Extract the (x, y) coordinate from the center of the cell holding the provided text.  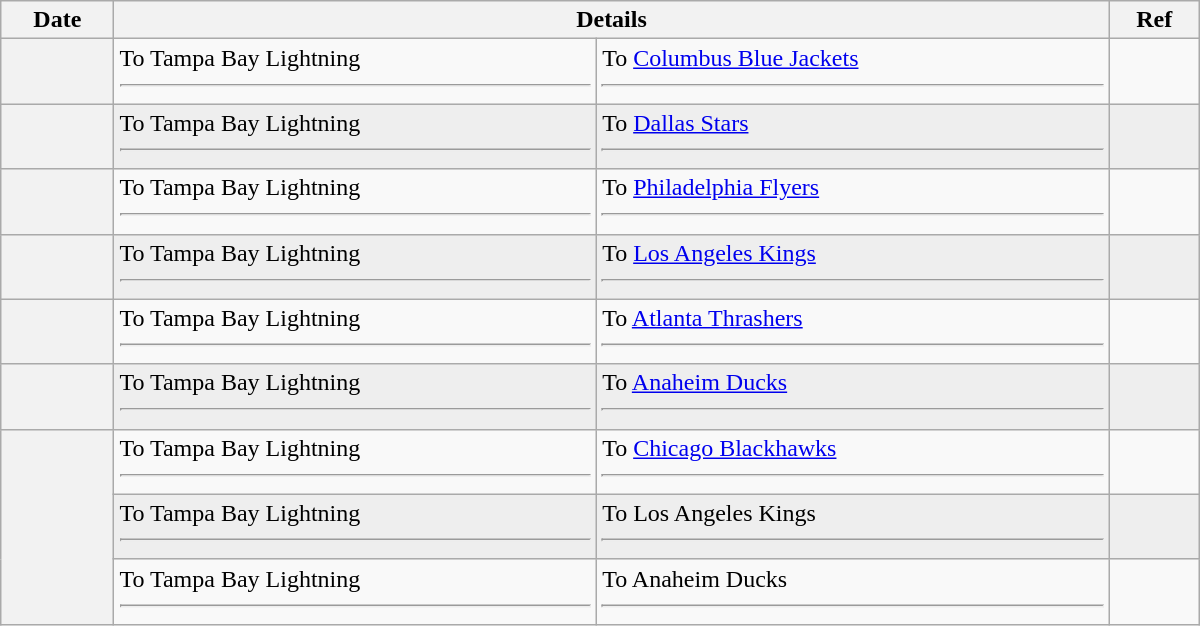
Ref (1154, 20)
To Philadelphia Flyers (853, 202)
To Atlanta Thrashers (853, 332)
To Chicago Blackhawks (853, 462)
To Dallas Stars (853, 136)
Details (612, 20)
Date (58, 20)
To Columbus Blue Jackets (853, 72)
